From the cell containing the given text, extract its center point as [X, Y] coordinate. 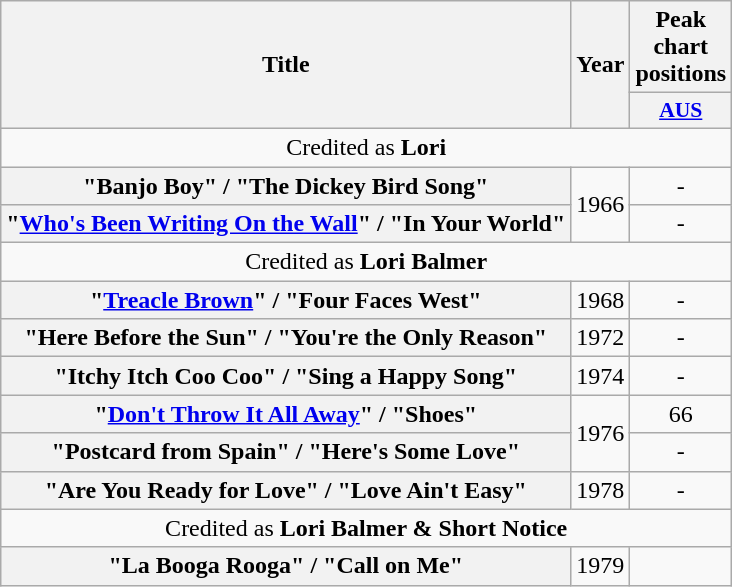
"Don't Throw It All Away" / "Shoes" [286, 414]
1979 [600, 566]
Credited as Lori Balmer & Short Notice [366, 528]
1978 [600, 490]
"Here Before the Sun" / "You're the Only Reason" [286, 338]
Year [600, 65]
1972 [600, 338]
"La Booga Rooga" / "Call on Me" [286, 566]
Credited as Lori [366, 147]
1968 [600, 300]
1966 [600, 204]
"Banjo Boy" / "The Dickey Bird Song" [286, 185]
"Are You Ready for Love" / "Love Ain't Easy" [286, 490]
Title [286, 65]
"Postcard from Spain" / "Here's Some Love" [286, 452]
66 [681, 414]
AUS [681, 111]
"Who's Been Writing On the Wall" / "In Your World" [286, 224]
Peak chart positions [681, 47]
Credited as Lori Balmer [366, 262]
1974 [600, 376]
"Itchy Itch Coo Coo" / "Sing a Happy Song" [286, 376]
"Treacle Brown" / "Four Faces West" [286, 300]
1976 [600, 433]
